Scan for the cell matching the given text and deliver its (x, y) coordinate at center. 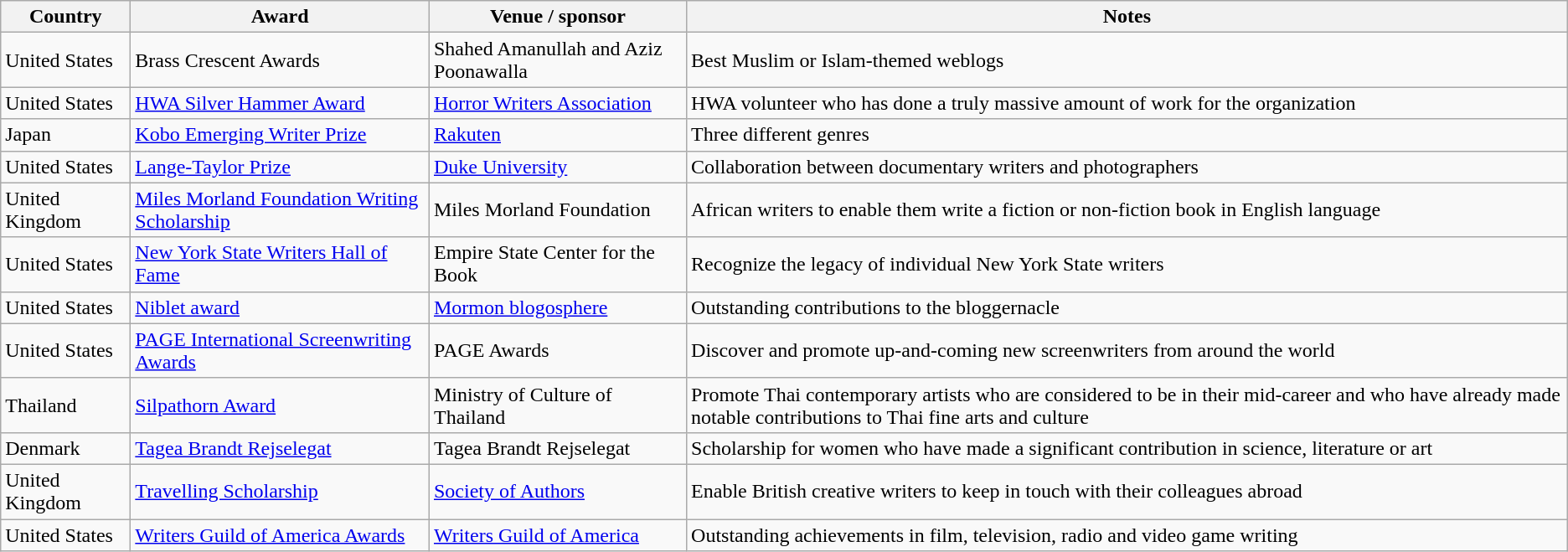
Discover and promote up-and-coming new screenwriters from around the world (1127, 350)
Niblet award (280, 307)
Brass Crescent Awards (280, 60)
Duke University (558, 167)
HWA Silver Hammer Award (280, 103)
Empire State Center for the Book (558, 265)
Outstanding achievements in film, television, radio and video game writing (1127, 535)
PAGE Awards (558, 350)
Writers Guild of America (558, 535)
African writers to enable them write a fiction or non-fiction book in English language (1127, 209)
Horror Writers Association (558, 103)
Three different genres (1127, 135)
Recognize the legacy of individual New York State writers (1127, 265)
New York State Writers Hall of Fame (280, 265)
Shahed Amanullah and Aziz Poonawalla (558, 60)
Miles Morland Foundation Writing Scholarship (280, 209)
Mormon blogosphere (558, 307)
Lange-Taylor Prize (280, 167)
Travelling Scholarship (280, 491)
HWA volunteer who has done a truly massive amount of work for the organization (1127, 103)
Writers Guild of America Awards (280, 535)
Japan (65, 135)
Collaboration between documentary writers and photographers (1127, 167)
Denmark (65, 448)
Society of Authors (558, 491)
Award (280, 17)
Notes (1127, 17)
Thailand (65, 405)
Enable British creative writers to keep in touch with their colleagues abroad (1127, 491)
Outstanding contributions to the bloggernacle (1127, 307)
Miles Morland Foundation (558, 209)
Country (65, 17)
Best Muslim or Islam-themed weblogs (1127, 60)
Rakuten (558, 135)
Ministry of Culture of Thailand (558, 405)
Venue / sponsor (558, 17)
Silpathorn Award (280, 405)
PAGE International Screenwriting Awards (280, 350)
Scholarship for women who have made a significant contribution in science, literature or art (1127, 448)
Kobo Emerging Writer Prize (280, 135)
